Output the (x, y) coordinate of the center of the cell containing the given text.  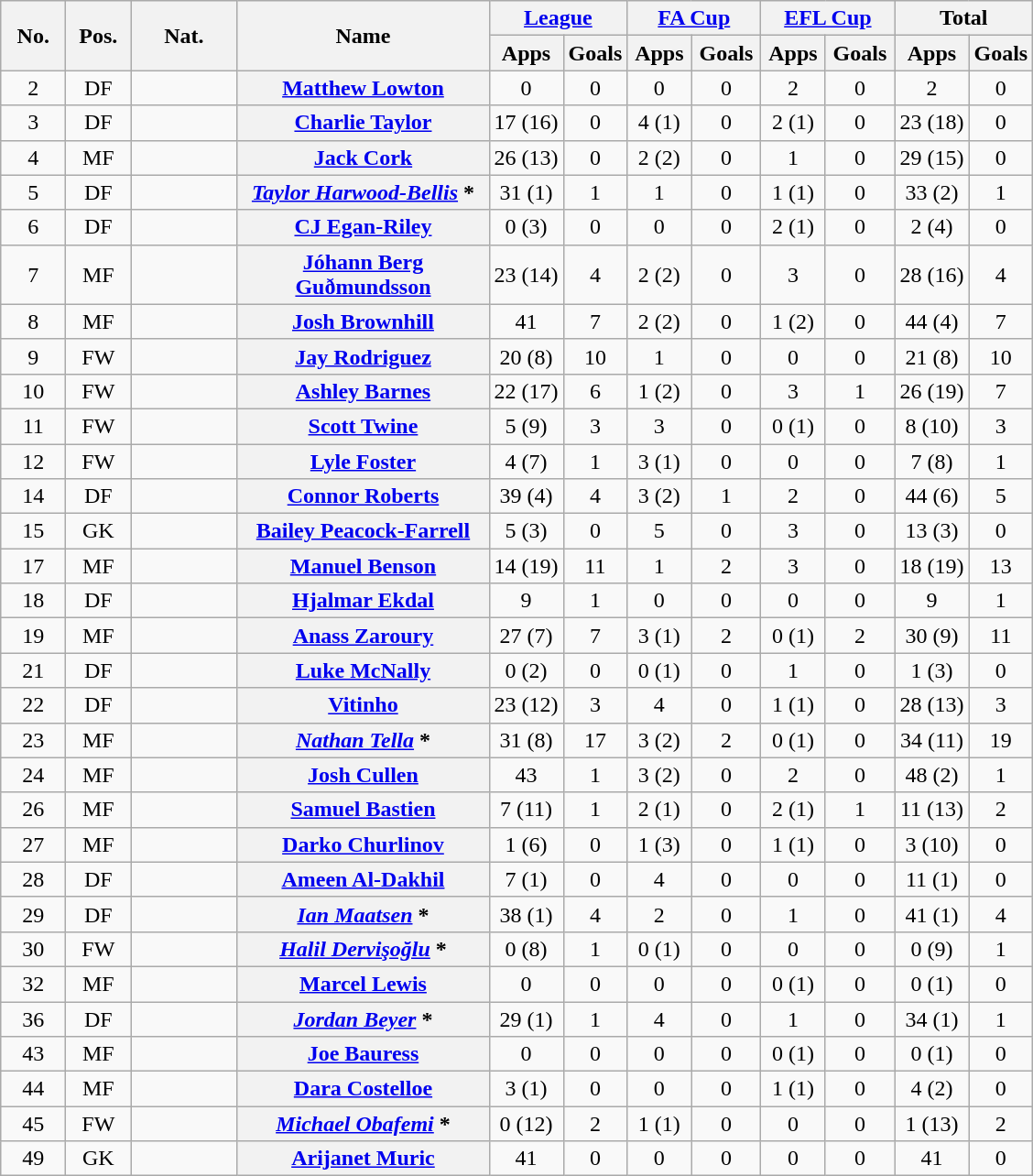
0 (3) (526, 227)
Taylor Harwood-Bellis * (363, 192)
22 (17) (526, 391)
Jack Cork (363, 158)
14 (19) (526, 566)
Arijanet Muric (363, 1159)
29 (33, 914)
Samuel Bastien (363, 810)
Ameen Al-Dakhil (363, 879)
0 (8) (526, 949)
11 (13) (932, 810)
15 (33, 531)
5 (3) (526, 531)
Nat. (184, 36)
31 (8) (526, 740)
Jordan Beyer * (363, 1019)
Michael Obafemi * (363, 1124)
1 (6) (526, 844)
0 (9) (932, 949)
44 (6) (932, 496)
34 (1) (932, 1019)
39 (4) (526, 496)
28 (16) (932, 275)
EFL Cup (828, 18)
45 (33, 1124)
League (559, 18)
Ian Maatsen * (363, 914)
29 (1) (526, 1019)
44 (33, 1089)
2 (4) (932, 227)
Halil Dervişoğlu * (363, 949)
21 (8) (932, 356)
4 (2) (932, 1089)
CJ Egan-Riley (363, 227)
34 (11) (932, 740)
24 (33, 775)
13 (1001, 566)
28 (13) (932, 705)
Jay Rodriguez (363, 356)
Jóhann Berg Guðmundsson (363, 275)
23 (18) (932, 123)
23 (33, 740)
Nathan Tella * (363, 740)
27 (33, 844)
Darko Churlinov (363, 844)
49 (33, 1159)
Charlie Taylor (363, 123)
31 (1) (526, 192)
33 (2) (932, 192)
Marcel Lewis (363, 984)
28 (33, 879)
22 (33, 705)
17 (16) (526, 123)
12 (33, 461)
Scott Twine (363, 426)
Josh Brownhill (363, 321)
30 (9) (932, 636)
23 (12) (526, 705)
7 (11) (526, 810)
Vitinho (363, 705)
36 (33, 1019)
8 (10) (932, 426)
13 (3) (932, 531)
No. (33, 36)
23 (14) (526, 275)
0 (2) (526, 670)
Manuel Benson (363, 566)
Pos. (99, 36)
Dara Costelloe (363, 1089)
26 (19) (932, 391)
4 (7) (526, 461)
Total (963, 18)
29 (15) (932, 158)
Joe Bauress (363, 1054)
44 (4) (932, 321)
14 (33, 496)
3 (10) (932, 844)
FA Cup (694, 18)
Connor Roberts (363, 496)
Ashley Barnes (363, 391)
26 (13) (526, 158)
4 (1) (659, 123)
7 (1) (526, 879)
48 (2) (932, 775)
Hjalmar Ekdal (363, 601)
Name (363, 36)
20 (8) (526, 356)
1 (13) (932, 1124)
Josh Cullen (363, 775)
0 (12) (526, 1124)
27 (7) (526, 636)
26 (33, 810)
Luke McNally (363, 670)
41 (1) (932, 914)
Lyle Foster (363, 461)
11 (1) (932, 879)
18 (33, 601)
18 (19) (932, 566)
21 (33, 670)
Bailey Peacock-Farrell (363, 531)
32 (33, 984)
8 (33, 321)
38 (1) (526, 914)
30 (33, 949)
7 (8) (932, 461)
5 (9) (526, 426)
Anass Zaroury (363, 636)
Matthew Lowton (363, 88)
